Locate the cell with the specified text and output its [X, Y] center coordinate. 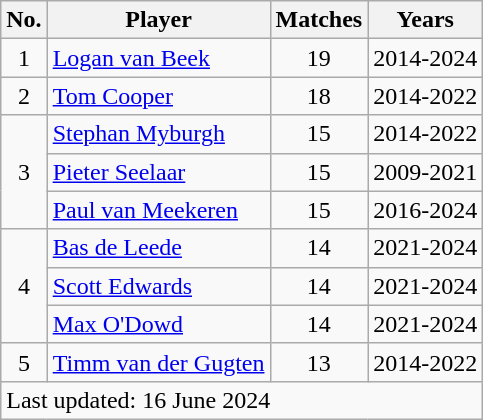
Timm van der Gugten [158, 362]
Stephan Myburgh [158, 134]
Player [158, 20]
19 [319, 58]
Years [426, 20]
Bas de Leede [158, 248]
Paul van Meekeren [158, 210]
Pieter Seelaar [158, 172]
Scott Edwards [158, 286]
1 [24, 58]
2014-2024 [426, 58]
4 [24, 286]
2 [24, 96]
18 [319, 96]
Logan van Beek [158, 58]
2016-2024 [426, 210]
5 [24, 362]
No. [24, 20]
Max O'Dowd [158, 324]
Matches [319, 20]
Tom Cooper [158, 96]
13 [319, 362]
Last updated: 16 June 2024 [242, 400]
2009-2021 [426, 172]
3 [24, 172]
